Determine the [X, Y] coordinate at the center of the cell enclosing the given text.  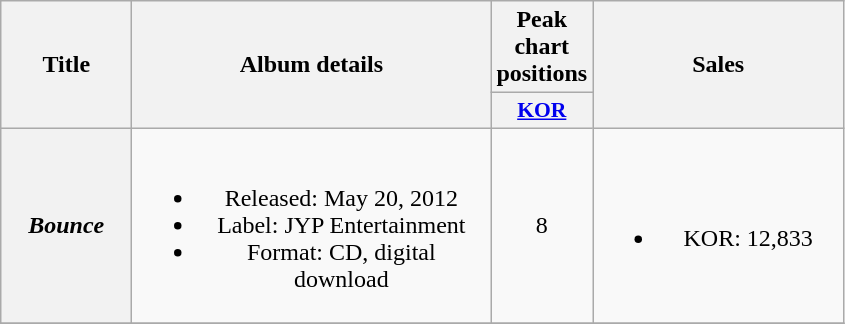
8 [542, 225]
KOR [542, 111]
Album details [312, 65]
Peak chart positions [542, 47]
Released: May 20, 2012Label: JYP EntertainmentFormat: CD, digital download [312, 225]
Bounce [66, 225]
Sales [718, 65]
KOR: 12,833 [718, 225]
Title [66, 65]
